Locate the cell with the specified text and output its [X, Y] center coordinate. 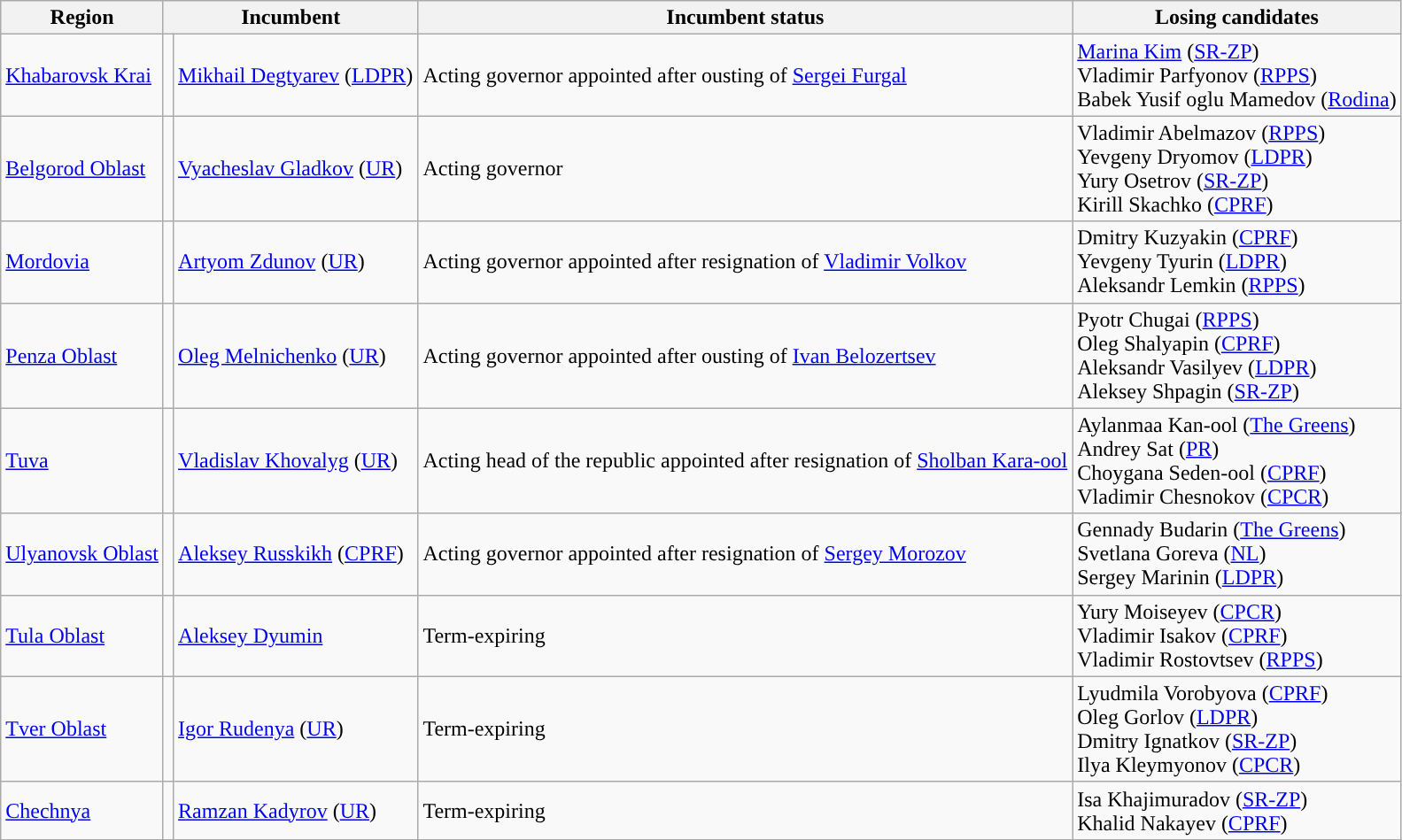
Vladimir Abelmazov (RPPS)Yevgeny Dryomov (LDPR)Yury Osetrov (SR-ZP)Kirill Skachko (CPRF) [1236, 168]
Losing candidates [1236, 18]
Acting governor [746, 168]
Oleg Melnichenko (UR) [296, 356]
Khabarovsk Krai [82, 75]
Vladislav Khovalyg (UR) [296, 460]
Dmitry Kuzyakin (CPRF)Yevgeny Tyurin (LDPR)Aleksandr Lemkin (RPPS) [1236, 262]
Artyom Zdunov (UR) [296, 262]
Lyudmila Vorobyova (CPRF)Oleg Gorlov (LDPR)Dmitry Ignatkov (SR-ZP)Ilya Kleymyonov (CPCR) [1236, 729]
Acting governor appointed after resignation of Vladimir Volkov [746, 262]
Tuva [82, 460]
Tula Oblast [82, 636]
Aleksey Russkikh (CPRF) [296, 554]
Aylanmaa Kan-ool (The Greens)Andrey Sat (PR)Choygana Seden-ool (CPRF)Vladimir Chesnokov (CPCR) [1236, 460]
Ramzan Kadyrov (UR) [296, 811]
Tver Oblast [82, 729]
Acting governor appointed after ousting of Sergei Furgal [746, 75]
Belgorod Oblast [82, 168]
Chechnya [82, 811]
Mordovia [82, 262]
Incumbent status [746, 18]
Aleksey Dyumin [296, 636]
Vyacheslav Gladkov (UR) [296, 168]
Incumbent [290, 18]
Ulyanovsk Oblast [82, 554]
Region [82, 18]
Acting head of the republic appointed after resignation of Sholban Kara-ool [746, 460]
Isa Khajimuradov (SR-ZP)Khalid Nakayev (CPRF) [1236, 811]
Marina Kim (SR-ZP)Vladimir Parfyonov (RPPS)Babek Yusif oglu Mamedov (Rodina) [1236, 75]
Yury Moiseyev (CPCR)Vladimir Isakov (CPRF)Vladimir Rostovtsev (RPPS) [1236, 636]
Acting governor appointed after ousting of Ivan Belozertsev [746, 356]
Acting governor appointed after resignation of Sergey Morozov [746, 554]
Pyotr Chugai (RPPS)Oleg Shalyapin (CPRF)Aleksandr Vasilyev (LDPR)Aleksey Shpagin (SR-ZP) [1236, 356]
Penza Oblast [82, 356]
Gennady Budarin (The Greens)Svetlana Goreva (NL)Sergey Marinin (LDPR) [1236, 554]
Mikhail Degtyarev (LDPR) [296, 75]
Igor Rudenya (UR) [296, 729]
